Identify which cell holds the provided text, then report its [X, Y] central coordinate. 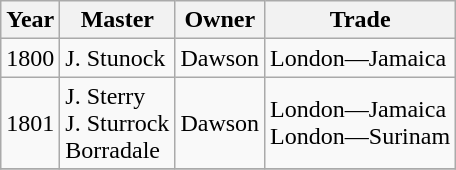
Owner [220, 20]
1800 [30, 58]
1801 [30, 123]
Year [30, 20]
J. SterryJ. SturrockBorradale [118, 123]
Master [118, 20]
J. Stunock [118, 58]
Trade [360, 20]
London—Jamaica [360, 58]
London—JamaicaLondon—Surinam [360, 123]
